Locate the cell with the specified text and output its (x, y) center coordinate. 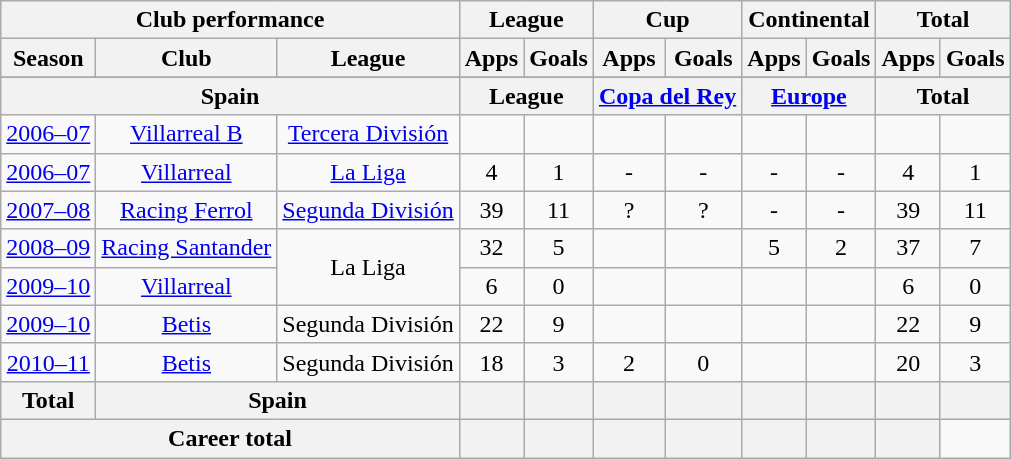
2008–09 (48, 248)
Tercera División (368, 134)
7 (975, 248)
Racing Santander (186, 248)
18 (491, 362)
Club (186, 58)
2007–08 (48, 210)
Racing Ferrol (186, 210)
Europe (809, 96)
37 (908, 248)
2010–11 (48, 362)
Club performance (230, 20)
20 (908, 362)
Villarreal B (186, 134)
Copa del Rey (667, 96)
Continental (809, 20)
Career total (230, 438)
Season (48, 58)
Cup (667, 20)
32 (491, 248)
